Pinpoint the cell where the given text exists, returning its [x, y] midpoint coordinate. 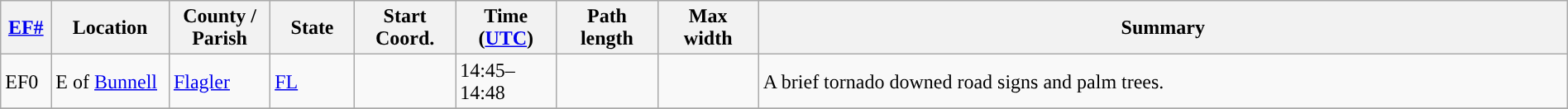
FL [313, 81]
Flagler [219, 81]
Max width [708, 28]
Time (UTC) [506, 28]
County / Parish [219, 28]
Start Coord. [404, 28]
Location [111, 28]
E of Bunnell [111, 81]
Summary [1163, 28]
EF0 [26, 81]
A brief tornado downed road signs and palm trees. [1163, 81]
EF# [26, 28]
Path length [607, 28]
State [313, 28]
14:45–14:48 [506, 81]
